Identify which cell holds the provided text, then report its (X, Y) central coordinate. 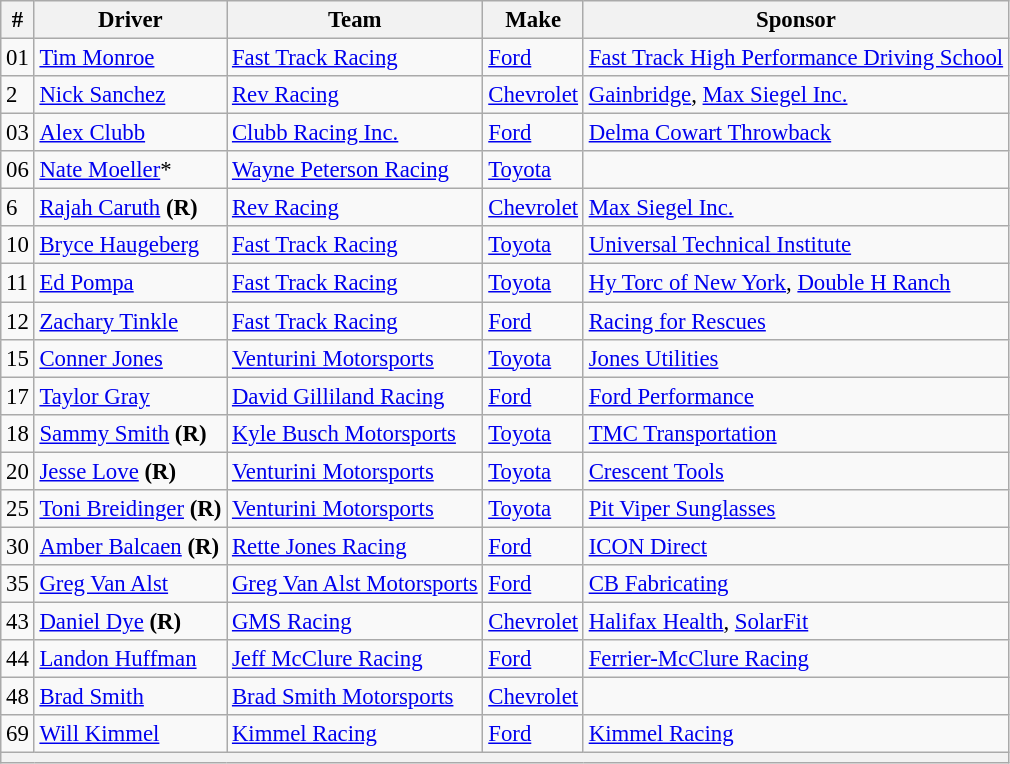
Jones Utilities (796, 358)
Will Kimmel (130, 734)
43 (18, 621)
30 (18, 546)
06 (18, 170)
03 (18, 133)
Jeff McClure Racing (355, 659)
Greg Van Alst (130, 584)
15 (18, 358)
35 (18, 584)
12 (18, 321)
17 (18, 396)
Tim Monroe (130, 58)
Alex Clubb (130, 133)
# (18, 20)
Ferrier-McClure Racing (796, 659)
Hy Torc of New York, Double H Ranch (796, 283)
Team (355, 20)
69 (18, 734)
ICON Direct (796, 546)
Make (533, 20)
Toni Breidinger (R) (130, 509)
Halifax Health, SolarFit (796, 621)
Brad Smith (130, 697)
Universal Technical Institute (796, 245)
TMC Transportation (796, 433)
11 (18, 283)
Rajah Caruth (R) (130, 208)
Ford Performance (796, 396)
Crescent Tools (796, 471)
18 (18, 433)
Nick Sanchez (130, 95)
Taylor Gray (130, 396)
Jesse Love (R) (130, 471)
Amber Balcaen (R) (130, 546)
Sponsor (796, 20)
Gainbridge, Max Siegel Inc. (796, 95)
25 (18, 509)
6 (18, 208)
Nate Moeller* (130, 170)
GMS Racing (355, 621)
Driver (130, 20)
Conner Jones (130, 358)
44 (18, 659)
Delma Cowart Throwback (796, 133)
Wayne Peterson Racing (355, 170)
Kyle Busch Motorsports (355, 433)
Fast Track High Performance Driving School (796, 58)
01 (18, 58)
Greg Van Alst Motorsports (355, 584)
2 (18, 95)
Daniel Dye (R) (130, 621)
Brad Smith Motorsports (355, 697)
Landon Huffman (130, 659)
48 (18, 697)
Sammy Smith (R) (130, 433)
Ed Pompa (130, 283)
Max Siegel Inc. (796, 208)
Racing for Rescues (796, 321)
CB Fabricating (796, 584)
Pit Viper Sunglasses (796, 509)
David Gilliland Racing (355, 396)
Rette Jones Racing (355, 546)
Bryce Haugeberg (130, 245)
Zachary Tinkle (130, 321)
10 (18, 245)
20 (18, 471)
Clubb Racing Inc. (355, 133)
